From the cell containing the given text, extract its center point as (X, Y) coordinate. 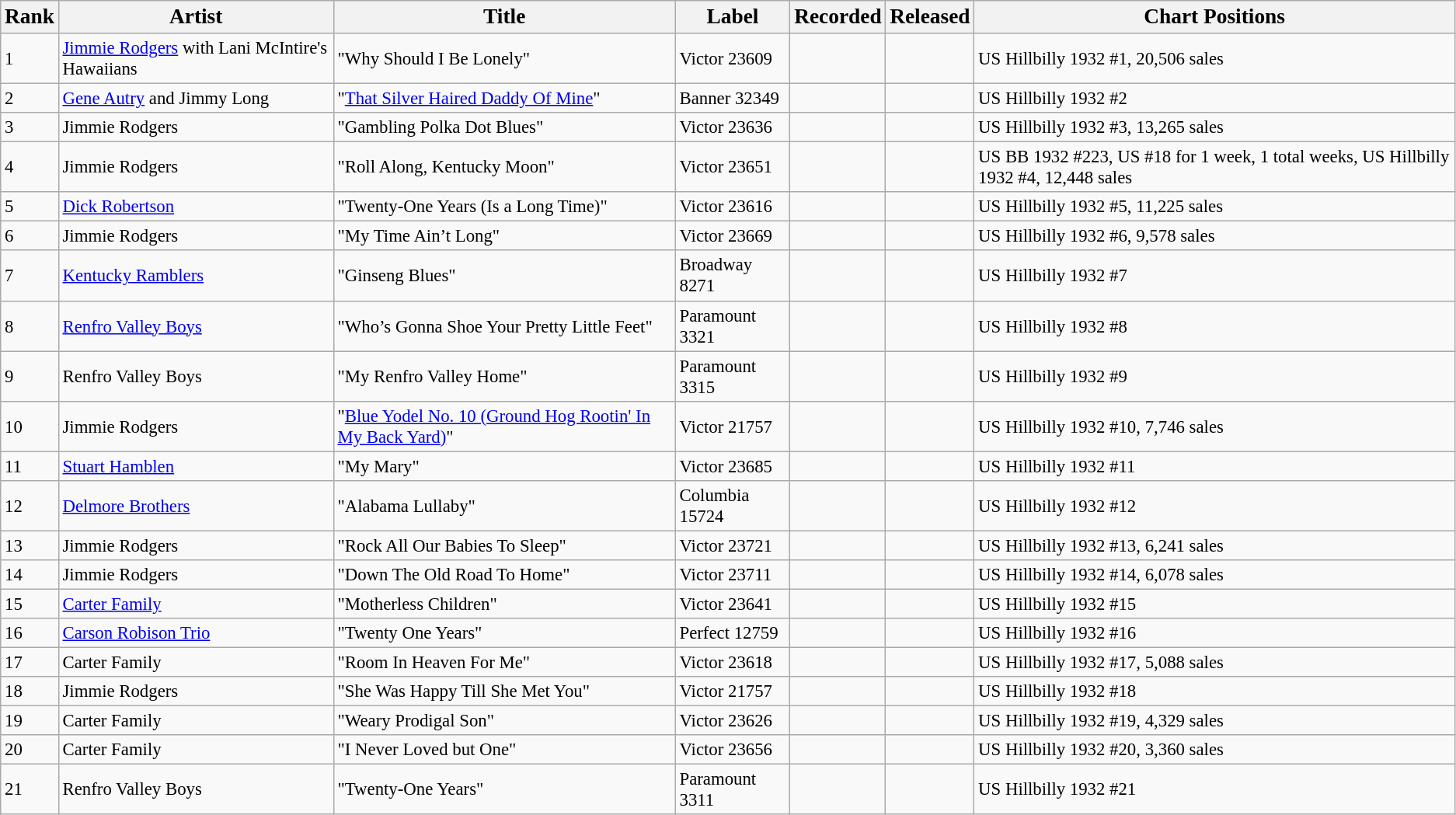
US Hillbilly 1932 #16 (1215, 633)
Carson Robison Trio (196, 633)
Recorded (838, 17)
15 (30, 604)
Columbia 15724 (733, 507)
Kentucky Ramblers (196, 277)
11 (30, 466)
Paramount 3315 (733, 376)
Victor 23711 (733, 575)
"Twenty-One Years (Is a Long Time)" (504, 207)
"Rock All Our Babies To Sleep" (504, 545)
US Hillbilly 1932 #18 (1215, 691)
"Gambling Polka Dot Blues" (504, 127)
7 (30, 277)
10 (30, 426)
Paramount 3311 (733, 789)
"Why Should I Be Lonely" (504, 59)
"My Time Ain’t Long" (504, 236)
Paramount 3321 (733, 326)
Victor 23636 (733, 127)
Broadway 8271 (733, 277)
19 (30, 721)
Dick Robertson (196, 207)
8 (30, 326)
US Hillbilly 1932 #14, 6,078 sales (1215, 575)
Jimmie Rodgers with Lani McIntire's Hawaiians (196, 59)
Victor 23669 (733, 236)
US Hillbilly 1932 #17, 5,088 sales (1215, 663)
"My Renfro Valley Home" (504, 376)
US Hillbilly 1932 #10, 7,746 sales (1215, 426)
18 (30, 691)
12 (30, 507)
Released (930, 17)
US Hillbilly 1932 #8 (1215, 326)
US Hillbilly 1932 #2 (1215, 99)
US Hillbilly 1932 #20, 3,360 sales (1215, 750)
Banner 32349 (733, 99)
Rank (30, 17)
"She Was Happy Till She Met You" (504, 691)
Perfect 12759 (733, 633)
US Hillbilly 1932 #19, 4,329 sales (1215, 721)
"Twenty-One Years" (504, 789)
Title (504, 17)
US Hillbilly 1932 #21 (1215, 789)
4 (30, 168)
US Hillbilly 1932 #3, 13,265 sales (1215, 127)
US Hillbilly 1932 #15 (1215, 604)
Gene Autry and Jimmy Long (196, 99)
US Hillbilly 1932 #5, 11,225 sales (1215, 207)
"My Mary" (504, 466)
Victor 23641 (733, 604)
"Twenty One Years" (504, 633)
US BB 1932 #223, US #18 for 1 week, 1 total weeks, US Hillbilly 1932 #4, 12,448 sales (1215, 168)
"Room In Heaven For Me" (504, 663)
US Hillbilly 1932 #1, 20,506 sales (1215, 59)
Victor 23721 (733, 545)
16 (30, 633)
Victor 23651 (733, 168)
Label (733, 17)
"Ginseng Blues" (504, 277)
Stuart Hamblen (196, 466)
17 (30, 663)
5 (30, 207)
"Down The Old Road To Home" (504, 575)
"Who’s Gonna Shoe Your Pretty Little Feet" (504, 326)
Victor 23626 (733, 721)
Victor 23618 (733, 663)
"Weary Prodigal Son" (504, 721)
Victor 23656 (733, 750)
"Motherless Children" (504, 604)
20 (30, 750)
2 (30, 99)
US Hillbilly 1932 #9 (1215, 376)
US Hillbilly 1932 #12 (1215, 507)
"I Never Loved but One" (504, 750)
US Hillbilly 1932 #6, 9,578 sales (1215, 236)
3 (30, 127)
Delmore Brothers (196, 507)
Chart Positions (1215, 17)
6 (30, 236)
Victor 23616 (733, 207)
US Hillbilly 1932 #11 (1215, 466)
1 (30, 59)
13 (30, 545)
21 (30, 789)
Victor 23609 (733, 59)
"Blue Yodel No. 10 (Ground Hog Rootin' In My Back Yard)" (504, 426)
9 (30, 376)
Artist (196, 17)
"That Silver Haired Daddy Of Mine" (504, 99)
US Hillbilly 1932 #7 (1215, 277)
Victor 23685 (733, 466)
"Alabama Lullaby" (504, 507)
"Roll Along, Kentucky Moon" (504, 168)
US Hillbilly 1932 #13, 6,241 sales (1215, 545)
14 (30, 575)
